Identify which cell holds the provided text, then report its (X, Y) central coordinate. 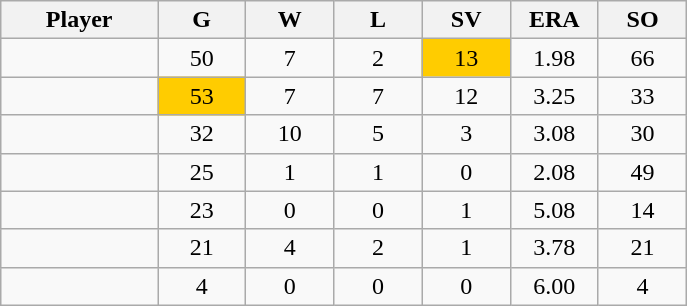
33 (642, 96)
2.08 (554, 172)
53 (202, 96)
32 (202, 134)
3.08 (554, 134)
10 (290, 134)
3.25 (554, 96)
Player (80, 20)
5 (378, 134)
ERA (554, 20)
25 (202, 172)
30 (642, 134)
14 (642, 210)
23 (202, 210)
1.98 (554, 58)
SO (642, 20)
3 (466, 134)
66 (642, 58)
L (378, 20)
13 (466, 58)
3.78 (554, 248)
50 (202, 58)
12 (466, 96)
5.08 (554, 210)
W (290, 20)
G (202, 20)
6.00 (554, 286)
SV (466, 20)
49 (642, 172)
